Output the [x, y] coordinate of the center of the cell containing the given text.  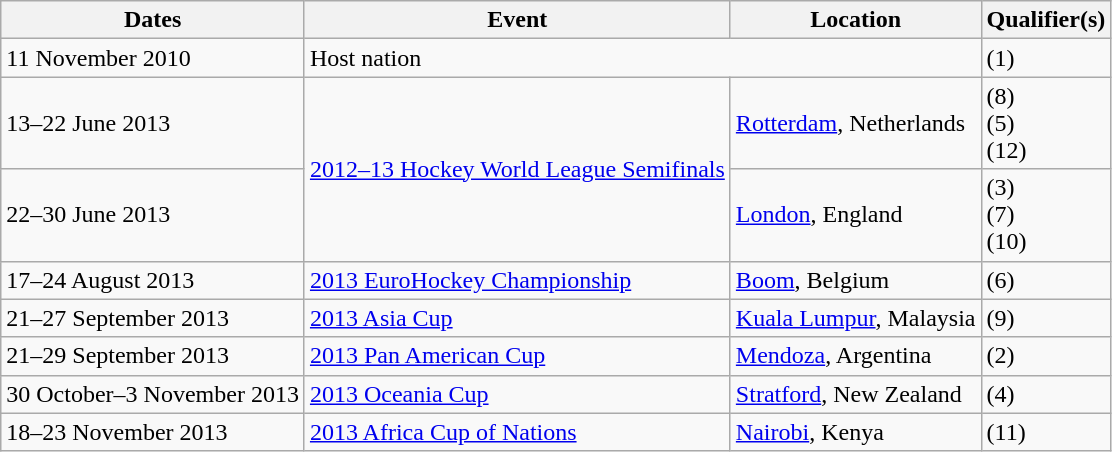
(1) [1046, 58]
London, England [856, 215]
2013 Asia Cup [517, 318]
Kuala Lumpur, Malaysia [856, 318]
Boom, Belgium [856, 280]
2013 Oceania Cup [517, 394]
2013 Africa Cup of Nations [517, 432]
18–23 November 2013 [153, 432]
Event [517, 20]
30 October–3 November 2013 [153, 394]
(9) [1046, 318]
22–30 June 2013 [153, 215]
2013 Pan American Cup [517, 356]
(4) [1046, 394]
Stratford, New Zealand [856, 394]
Qualifier(s) [1046, 20]
Mendoza, Argentina [856, 356]
2013 EuroHockey Championship [517, 280]
2012–13 Hockey World League Semifinals [517, 169]
11 November 2010 [153, 58]
(11) [1046, 432]
Dates [153, 20]
13–22 June 2013 [153, 123]
21–27 September 2013 [153, 318]
Nairobi, Kenya [856, 432]
(3) (7) (10) [1046, 215]
17–24 August 2013 [153, 280]
Host nation [642, 58]
(6) [1046, 280]
Location [856, 20]
(2) [1046, 356]
Rotterdam, Netherlands [856, 123]
21–29 September 2013 [153, 356]
(8) (5) (12) [1046, 123]
